Capture the cell that displays the provided text and extract its (x, y) central coordinate. 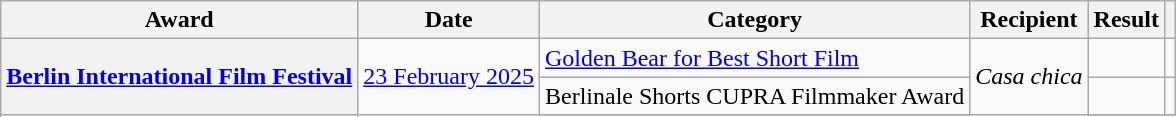
Category (755, 20)
Date (449, 20)
Berlin International Film Festival (180, 77)
Casa chica (1029, 77)
Recipient (1029, 20)
Award (180, 20)
23 February 2025 (449, 77)
Berlinale Shorts CUPRA Filmmaker Award (755, 96)
Golden Bear for Best Short Film (755, 58)
Result (1126, 20)
